Find where the given text appears and provide that cell's center as [x, y] coordinate. 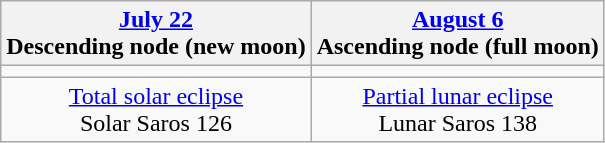
July 22Descending node (new moon) [156, 34]
Partial lunar eclipseLunar Saros 138 [458, 110]
Total solar eclipseSolar Saros 126 [156, 110]
August 6Ascending node (full moon) [458, 34]
